Scan for the cell matching the given text and deliver its [X, Y] coordinate at center. 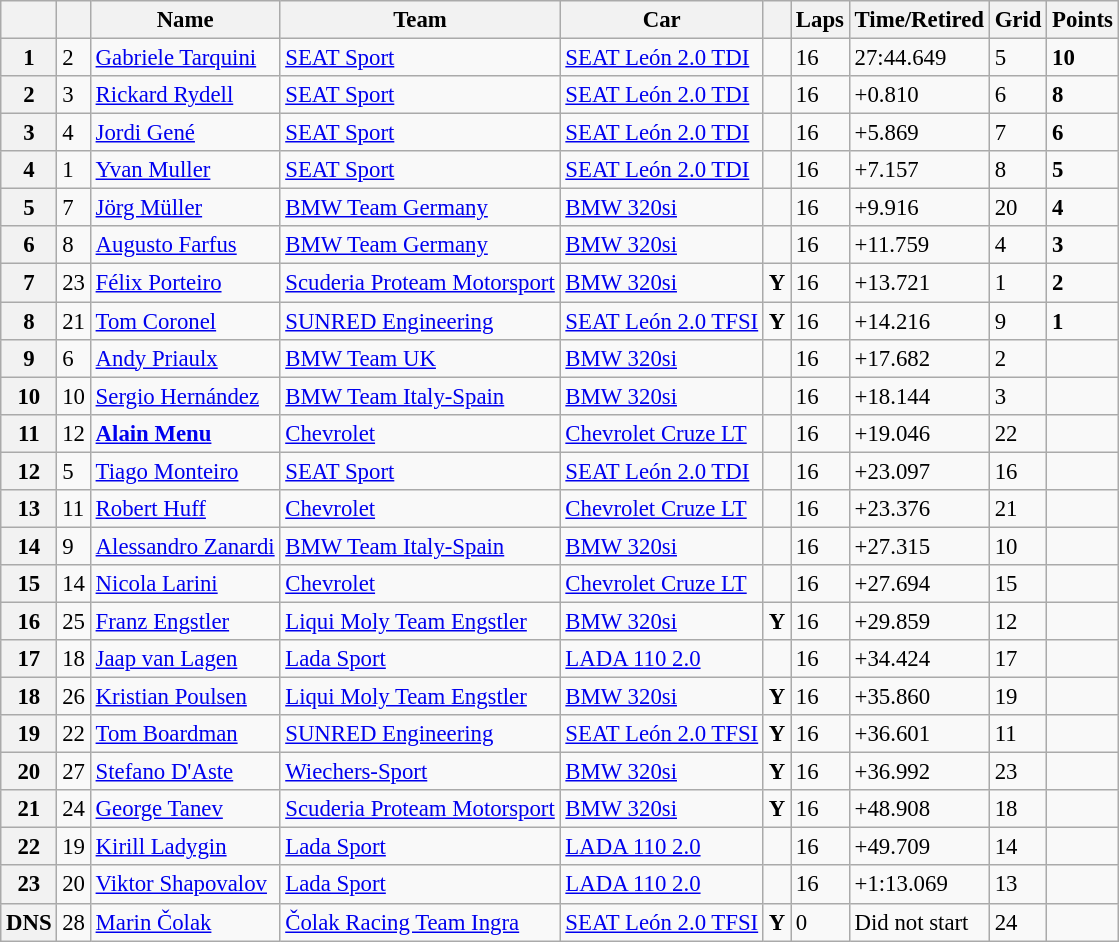
25 [74, 621]
Marin Čolak [185, 922]
Tom Coronel [185, 321]
Alessandro Zanardi [185, 546]
+36.992 [919, 772]
Augusto Farfus [185, 245]
Tiago Monteiro [185, 471]
+23.097 [919, 471]
Čolak Racing Team Ingra [420, 922]
+5.869 [919, 133]
+49.709 [919, 847]
Points [1082, 20]
Car [662, 20]
+36.601 [919, 734]
+23.376 [919, 509]
28 [74, 922]
+19.046 [919, 433]
Laps [820, 20]
+35.860 [919, 697]
26 [74, 697]
Kristian Poulsen [185, 697]
+7.157 [919, 170]
Kirill Ladygin [185, 847]
Rickard Rydell [185, 95]
+34.424 [919, 659]
+27.315 [919, 546]
+13.721 [919, 283]
+9.916 [919, 208]
Viktor Shapovalov [185, 885]
Wiechers-Sport [420, 772]
Gabriele Tarquini [185, 58]
Félix Porteiro [185, 283]
+11.759 [919, 245]
Name [185, 20]
Tom Boardman [185, 734]
Andy Priaulx [185, 358]
+0.810 [919, 95]
Sergio Hernández [185, 396]
+14.216 [919, 321]
Robert Huff [185, 509]
DNS [29, 922]
+27.694 [919, 584]
+17.682 [919, 358]
Time/Retired [919, 20]
Jörg Müller [185, 208]
Nicola Larini [185, 584]
Team [420, 20]
+18.144 [919, 396]
Yvan Muller [185, 170]
+29.859 [919, 621]
Alain Menu [185, 433]
0 [820, 922]
+1:13.069 [919, 885]
+48.908 [919, 809]
Stefano D'Aste [185, 772]
Grid [1018, 20]
Franz Engstler [185, 621]
27:44.649 [919, 58]
George Tanev [185, 809]
BMW Team UK [420, 358]
27 [74, 772]
Did not start [919, 922]
Jaap van Lagen [185, 659]
Jordi Gené [185, 133]
